Locate the cell with the specified text and output its (X, Y) center coordinate. 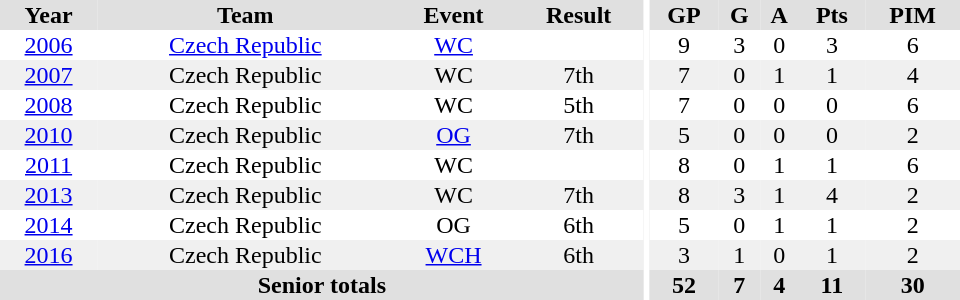
30 (912, 285)
2016 (48, 255)
2008 (48, 105)
WCH (454, 255)
PIM (912, 15)
2014 (48, 225)
52 (684, 285)
GP (684, 15)
G (740, 15)
2013 (48, 195)
Year (48, 15)
Senior totals (322, 285)
2011 (48, 165)
11 (832, 285)
2007 (48, 75)
Event (454, 15)
9 (684, 45)
Result (579, 15)
A (780, 15)
Pts (832, 15)
Team (245, 15)
2010 (48, 135)
2006 (48, 45)
5th (579, 105)
